Return (X, Y) of the center of cell containing provided text 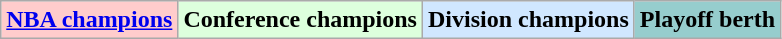
Division champions (528, 20)
Playoff berth (707, 20)
Conference champions (300, 20)
NBA champions (90, 20)
